Return the (x, y) coordinate for the center point of the cell that contains the specified text.  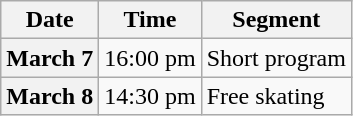
Short program (276, 58)
March 7 (50, 58)
March 8 (50, 96)
16:00 pm (150, 58)
14:30 pm (150, 96)
Date (50, 20)
Segment (276, 20)
Time (150, 20)
Free skating (276, 96)
